Locate the cell with the specified text and output its (X, Y) center coordinate. 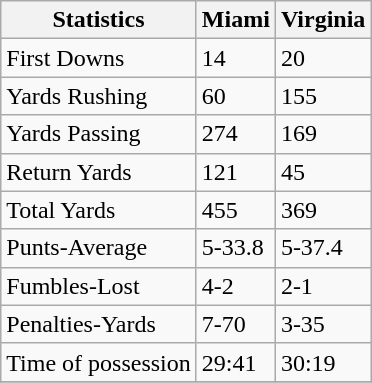
2-1 (323, 286)
Yards Rushing (99, 96)
7-70 (236, 324)
455 (236, 210)
5-37.4 (323, 248)
121 (236, 172)
Penalties-Yards (99, 324)
Return Yards (99, 172)
Fumbles-Lost (99, 286)
Total Yards (99, 210)
20 (323, 58)
Punts-Average (99, 248)
Time of possession (99, 362)
Statistics (99, 20)
4-2 (236, 286)
First Downs (99, 58)
5-33.8 (236, 248)
30:19 (323, 362)
274 (236, 134)
Yards Passing (99, 134)
Miami (236, 20)
45 (323, 172)
29:41 (236, 362)
155 (323, 96)
14 (236, 58)
Virginia (323, 20)
60 (236, 96)
169 (323, 134)
3-35 (323, 324)
369 (323, 210)
